Find where the given text appears and provide that cell's center as [X, Y] coordinate. 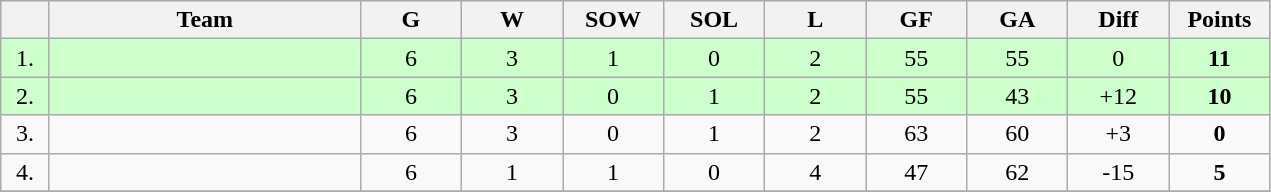
10 [1220, 96]
63 [916, 134]
60 [1018, 134]
GF [916, 20]
SOL [714, 20]
Diff [1118, 20]
4 [816, 172]
-15 [1118, 172]
+12 [1118, 96]
11 [1220, 58]
4. [26, 172]
47 [916, 172]
SOW [612, 20]
1. [26, 58]
GA [1018, 20]
2. [26, 96]
+3 [1118, 134]
Team [204, 20]
3. [26, 134]
G [410, 20]
W [512, 20]
43 [1018, 96]
Points [1220, 20]
5 [1220, 172]
L [816, 20]
62 [1018, 172]
